Scan for the cell matching the given text and deliver its (X, Y) coordinate at center. 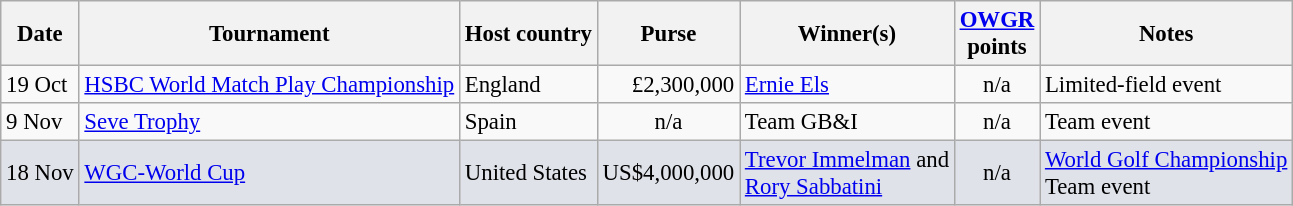
Date (40, 34)
HSBC World Match Play Championship (269, 85)
18 Nov (40, 174)
World Golf ChampionshipTeam event (1166, 174)
Trevor Immelman and Rory Sabbatini (848, 174)
Seve Trophy (269, 122)
Team GB&I (848, 122)
United States (529, 174)
Team event (1166, 122)
19 Oct (40, 85)
OWGRpoints (996, 34)
Host country (529, 34)
Tournament (269, 34)
Winner(s) (848, 34)
Limited-field event (1166, 85)
Notes (1166, 34)
Purse (668, 34)
WGC-World Cup (269, 174)
Ernie Els (848, 85)
US$4,000,000 (668, 174)
Spain (529, 122)
England (529, 85)
9 Nov (40, 122)
£2,300,000 (668, 85)
